Detect which cell encompasses the target text, then output its [x, y] center coordinate. 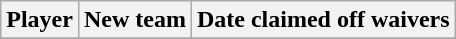
New team [134, 20]
Player [40, 20]
Date claimed off waivers [323, 20]
